Detect which cell encompasses the target text, then output its (X, Y) center coordinate. 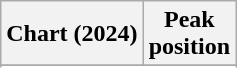
Peakposition (189, 34)
Chart (2024) (72, 34)
